Return (X, Y) of the center of cell containing provided text 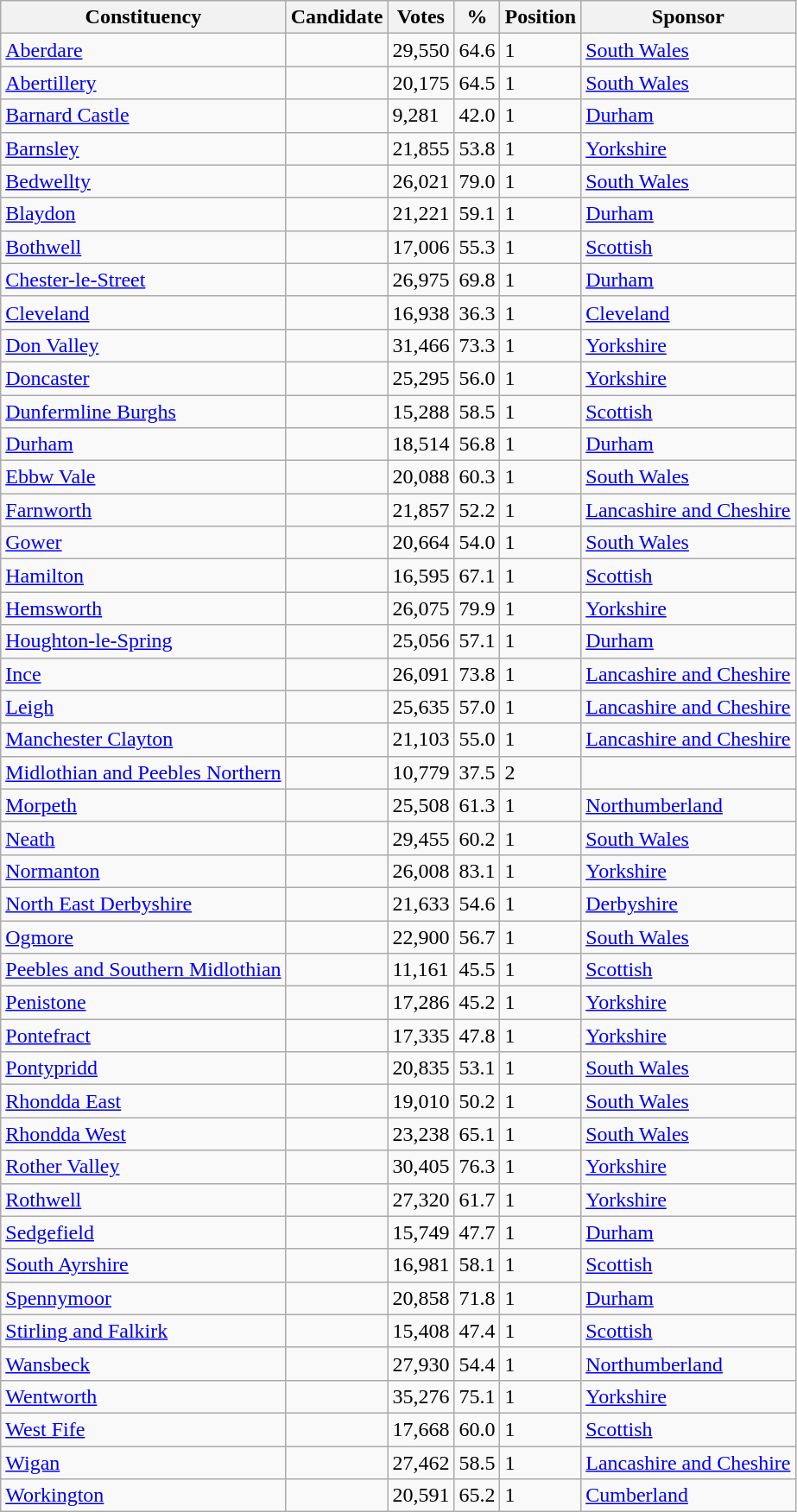
Dunfermline Burghs (143, 412)
Chester-le-Street (143, 280)
47.4 (477, 1331)
56.8 (477, 444)
21,855 (421, 148)
Hamilton (143, 576)
26,075 (421, 608)
20,835 (421, 1068)
47.8 (477, 1036)
Pontypridd (143, 1068)
Derbyshire (688, 904)
17,006 (421, 247)
45.2 (477, 1003)
31,466 (421, 345)
Peebles and Southern Midlothian (143, 970)
57.1 (477, 641)
Sponsor (688, 17)
25,508 (421, 805)
67.1 (477, 576)
20,088 (421, 477)
Spennymoor (143, 1298)
25,056 (421, 641)
South Ayrshire (143, 1265)
Bothwell (143, 247)
Doncaster (143, 378)
79.9 (477, 608)
% (477, 17)
56.0 (477, 378)
57.0 (477, 707)
Bedwellty (143, 181)
60.0 (477, 1429)
26,975 (421, 280)
60.2 (477, 838)
20,591 (421, 1496)
18,514 (421, 444)
Leigh (143, 707)
54.4 (477, 1364)
22,900 (421, 936)
35,276 (421, 1396)
16,981 (421, 1265)
Hemsworth (143, 608)
21,103 (421, 740)
30,405 (421, 1167)
10,779 (421, 772)
Position (541, 17)
25,635 (421, 707)
Wigan (143, 1463)
21,633 (421, 904)
Votes (421, 17)
Neath (143, 838)
Barnsley (143, 148)
47.7 (477, 1232)
54.0 (477, 543)
27,930 (421, 1364)
64.6 (477, 50)
61.3 (477, 805)
Sedgefield (143, 1232)
Cumberland (688, 1496)
56.7 (477, 936)
Ince (143, 674)
Penistone (143, 1003)
Ogmore (143, 936)
37.5 (477, 772)
9,281 (421, 116)
53.8 (477, 148)
Midlothian and Peebles Northern (143, 772)
Barnard Castle (143, 116)
Normanton (143, 871)
50.2 (477, 1101)
20,175 (421, 83)
Houghton-le-Spring (143, 641)
75.1 (477, 1396)
11,161 (421, 970)
16,595 (421, 576)
Candidate (337, 17)
Wansbeck (143, 1364)
29,455 (421, 838)
52.2 (477, 510)
26,008 (421, 871)
53.1 (477, 1068)
Gower (143, 543)
20,664 (421, 543)
20,858 (421, 1298)
55.3 (477, 247)
27,462 (421, 1463)
45.5 (477, 970)
61.7 (477, 1200)
Rhondda West (143, 1134)
West Fife (143, 1429)
Rother Valley (143, 1167)
Ebbw Vale (143, 477)
25,295 (421, 378)
Morpeth (143, 805)
60.3 (477, 477)
21,221 (421, 214)
Farnworth (143, 510)
29,550 (421, 50)
54.6 (477, 904)
27,320 (421, 1200)
Blaydon (143, 214)
59.1 (477, 214)
65.2 (477, 1496)
Constituency (143, 17)
26,021 (421, 181)
71.8 (477, 1298)
Pontefract (143, 1036)
15,408 (421, 1331)
73.3 (477, 345)
58.1 (477, 1265)
23,238 (421, 1134)
65.1 (477, 1134)
Stirling and Falkirk (143, 1331)
17,335 (421, 1036)
21,857 (421, 510)
17,286 (421, 1003)
64.5 (477, 83)
2 (541, 772)
Rhondda East (143, 1101)
83.1 (477, 871)
36.3 (477, 312)
26,091 (421, 674)
Wentworth (143, 1396)
55.0 (477, 740)
15,749 (421, 1232)
19,010 (421, 1101)
76.3 (477, 1167)
Abertillery (143, 83)
42.0 (477, 116)
16,938 (421, 312)
15,288 (421, 412)
79.0 (477, 181)
Aberdare (143, 50)
17,668 (421, 1429)
73.8 (477, 674)
North East Derbyshire (143, 904)
Manchester Clayton (143, 740)
69.8 (477, 280)
Workington (143, 1496)
Rothwell (143, 1200)
Don Valley (143, 345)
